Scan for the cell matching the given text and deliver its (x, y) coordinate at center. 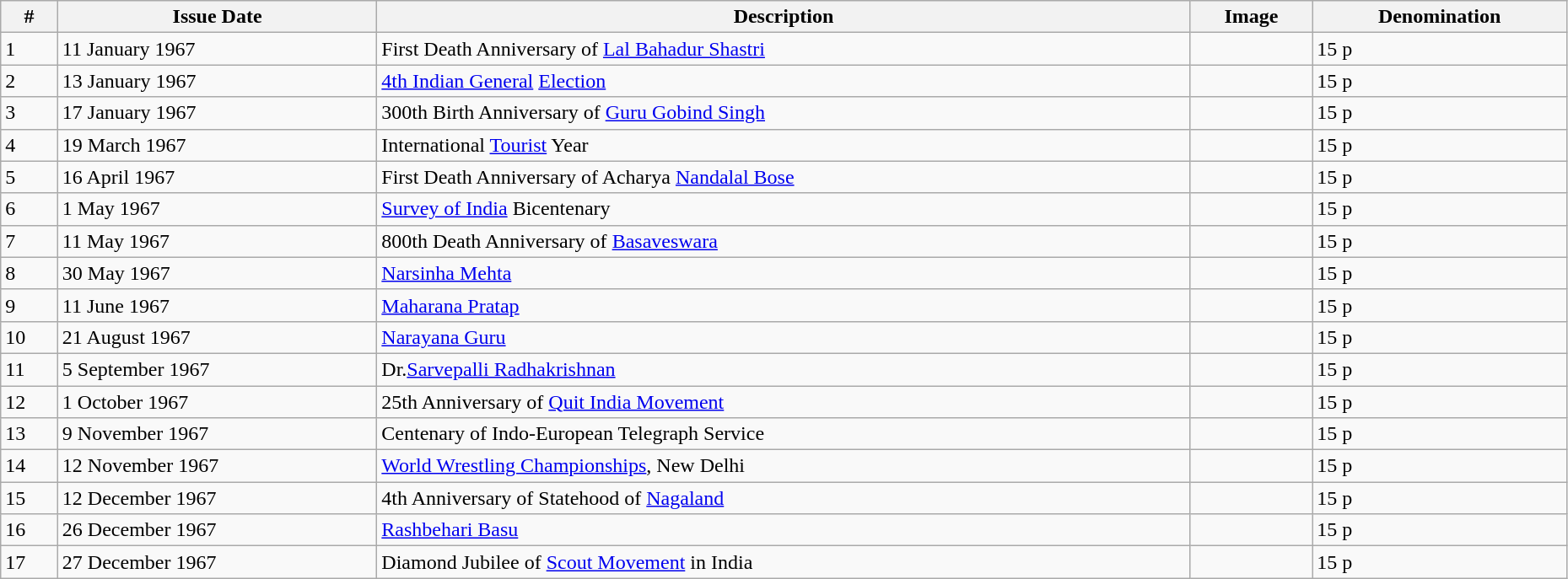
10 (30, 337)
4th Anniversary of Statehood of Nagaland (784, 498)
12 December 1967 (217, 498)
Denomination (1440, 17)
17 January 1967 (217, 113)
World Wrestling Championships, New Delhi (784, 466)
First Death Anniversary of Acharya Nandalal Bose (784, 177)
800th Death Anniversary of Basaveswara (784, 241)
11 January 1967 (217, 49)
4th Indian General Election (784, 81)
Narsinha Mehta (784, 273)
19 March 1967 (217, 145)
Survey of India Bicentenary (784, 209)
27 December 1967 (217, 562)
Diamond Jubilee of Scout Movement in India (784, 562)
12 (30, 402)
2 (30, 81)
First Death Anniversary of Lal Bahadur Shastri (784, 49)
13 January 1967 (217, 81)
16 (30, 530)
1 October 1967 (217, 402)
26 December 1967 (217, 530)
9 November 1967 (217, 434)
30 May 1967 (217, 273)
Dr.Sarvepalli Radhakrishnan (784, 369)
7 (30, 241)
1 May 1967 (217, 209)
17 (30, 562)
International Tourist Year (784, 145)
300th Birth Anniversary of Guru Gobind Singh (784, 113)
12 November 1967 (217, 466)
11 June 1967 (217, 305)
Issue Date (217, 17)
5 (30, 177)
3 (30, 113)
8 (30, 273)
13 (30, 434)
Centenary of Indo-European Telegraph Service (784, 434)
Narayana Guru (784, 337)
21 August 1967 (217, 337)
15 (30, 498)
Rashbehari Basu (784, 530)
11 (30, 369)
4 (30, 145)
14 (30, 466)
25th Anniversary of Quit India Movement (784, 402)
Maharana Pratap (784, 305)
11 May 1967 (217, 241)
1 (30, 49)
6 (30, 209)
# (30, 17)
9 (30, 305)
5 September 1967 (217, 369)
16 April 1967 (217, 177)
Description (784, 17)
Image (1252, 17)
